Pinpoint the cell where the given text exists, returning its [X, Y] midpoint coordinate. 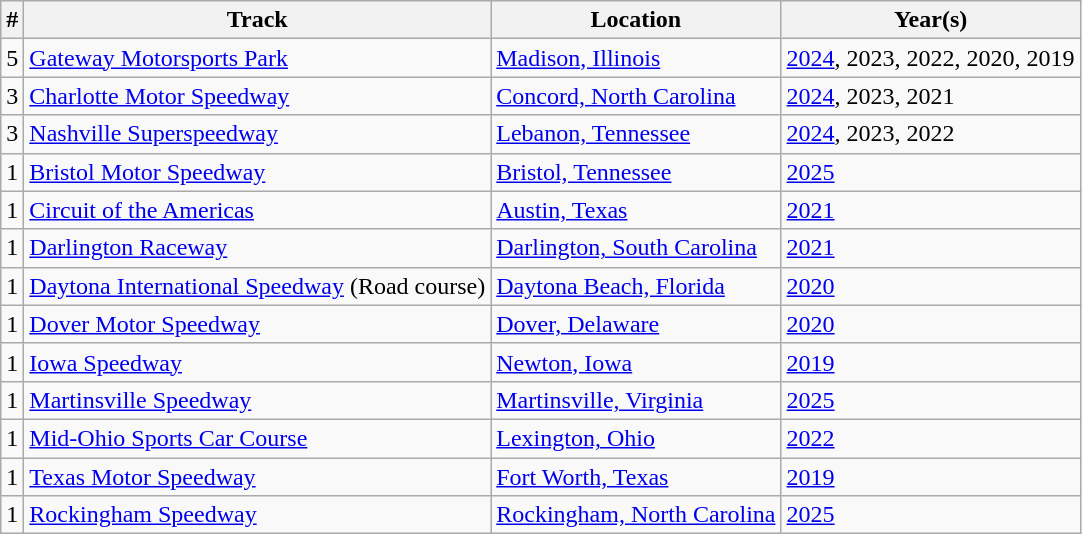
Rockingham Speedway [258, 515]
2024, 2023, 2022 [930, 134]
2024, 2023, 2021 [930, 96]
Gateway Motorsports Park [258, 58]
2022 [930, 438]
Daytona International Speedway (Road course) [258, 286]
Mid-Ohio Sports Car Course [258, 438]
# [12, 20]
Bristol, Tennessee [636, 172]
Austin, Texas [636, 210]
Darlington Raceway [258, 248]
Charlotte Motor Speedway [258, 96]
Martinsville Speedway [258, 400]
Iowa Speedway [258, 362]
Location [636, 20]
Lexington, Ohio [636, 438]
Lebanon, Tennessee [636, 134]
Bristol Motor Speedway [258, 172]
Martinsville, Virginia [636, 400]
2024, 2023, 2022, 2020, 2019 [930, 58]
Newton, Iowa [636, 362]
Nashville Superspeedway [258, 134]
Darlington, South Carolina [636, 248]
Circuit of the Americas [258, 210]
Fort Worth, Texas [636, 477]
Madison, Illinois [636, 58]
Texas Motor Speedway [258, 477]
Dover, Delaware [636, 324]
Year(s) [930, 20]
Dover Motor Speedway [258, 324]
Track [258, 20]
Rockingham, North Carolina [636, 515]
Concord, North Carolina [636, 96]
Daytona Beach, Florida [636, 286]
5 [12, 58]
